Provide the [X, Y] coordinate of the cell's center where the given text is located.  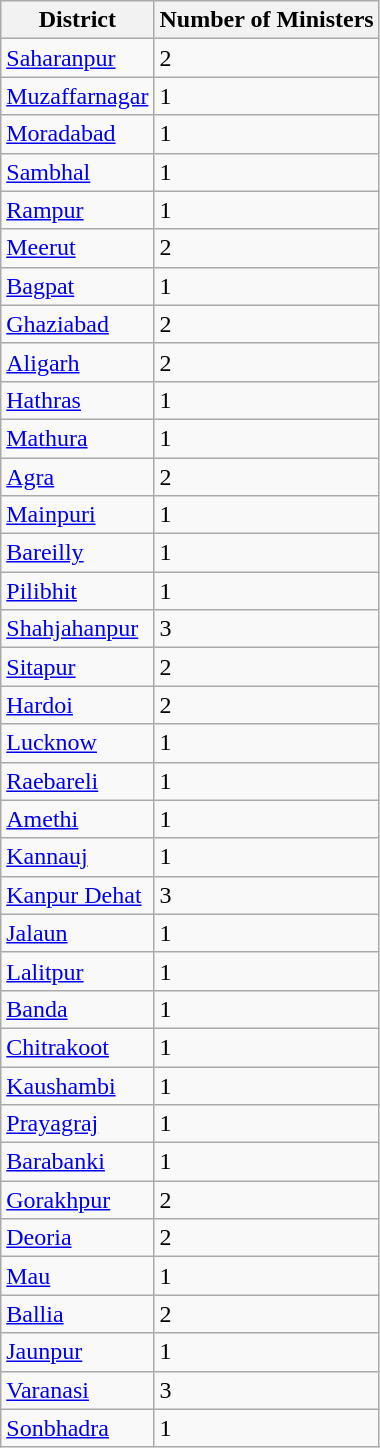
Sitapur [78, 667]
Pilibhit [78, 591]
Jalaun [78, 933]
Rampur [78, 210]
Raebareli [78, 781]
Barabanki [78, 1162]
Varanasi [78, 1390]
Gorakhpur [78, 1200]
Prayagraj [78, 1124]
Number of Ministers [266, 20]
Kannauj [78, 857]
Sambhal [78, 172]
Hardoi [78, 705]
Saharanpur [78, 58]
Bareilly [78, 553]
Deoria [78, 1238]
Amethi [78, 819]
Lalitpur [78, 971]
Ghaziabad [78, 324]
Mau [78, 1276]
Meerut [78, 248]
Muzaffarnagar [78, 96]
Bagpat [78, 286]
Sonbhadra [78, 1428]
Jaunpur [78, 1352]
Mathura [78, 438]
Chitrakoot [78, 1047]
Banda [78, 1009]
Mainpuri [78, 515]
District [78, 20]
Agra [78, 477]
Shahjahanpur [78, 629]
Moradabad [78, 134]
Kanpur Dehat [78, 895]
Hathras [78, 400]
Ballia [78, 1314]
Lucknow [78, 743]
Kaushambi [78, 1085]
Aligarh [78, 362]
